Capture the cell that displays the provided text and extract its [x, y] central coordinate. 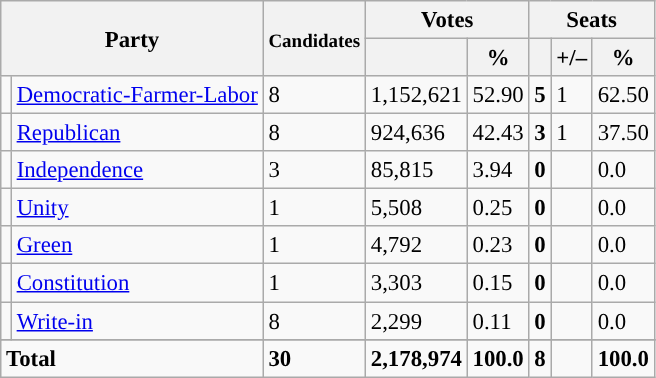
0.15 [498, 283]
3,303 [416, 283]
Green [137, 245]
Candidates [314, 38]
42.43 [498, 133]
85,815 [416, 170]
3.94 [498, 170]
+/– [572, 58]
62.50 [623, 95]
4,792 [416, 245]
2,178,974 [416, 358]
52.90 [498, 95]
2,299 [416, 321]
5 [540, 95]
Democratic-Farmer-Labor [137, 95]
Write-in [137, 321]
Constitution [137, 283]
0.23 [498, 245]
Party [132, 38]
37.50 [623, 133]
1,152,621 [416, 95]
0.25 [498, 208]
0.11 [498, 321]
Votes [447, 20]
30 [314, 358]
Unity [137, 208]
924,636 [416, 133]
Seats [592, 20]
Republican [137, 133]
5,508 [416, 208]
Total [132, 358]
Independence [137, 170]
